Scan for the cell matching the given text and deliver its (X, Y) coordinate at center. 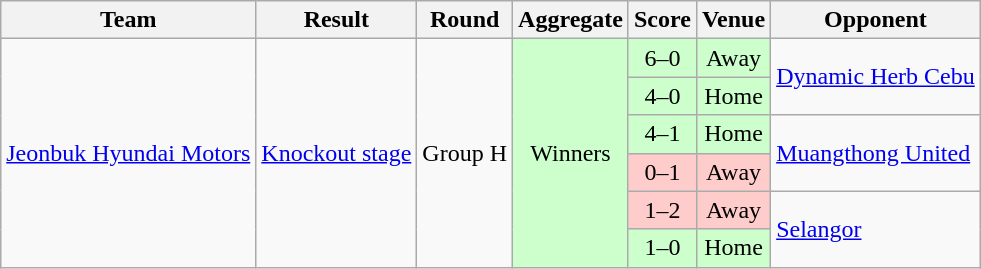
Round (465, 20)
Venue (733, 20)
Selangor (876, 229)
Muangthong United (876, 153)
Result (336, 20)
Jeonbuk Hyundai Motors (128, 153)
Team (128, 20)
4–0 (662, 96)
1–0 (662, 248)
Opponent (876, 20)
Group H (465, 153)
4–1 (662, 134)
Dynamic Herb Cebu (876, 77)
1–2 (662, 210)
6–0 (662, 58)
0–1 (662, 172)
Winners (571, 153)
Score (662, 20)
Aggregate (571, 20)
Knockout stage (336, 153)
